Capture the cell that displays the provided text and extract its [X, Y] central coordinate. 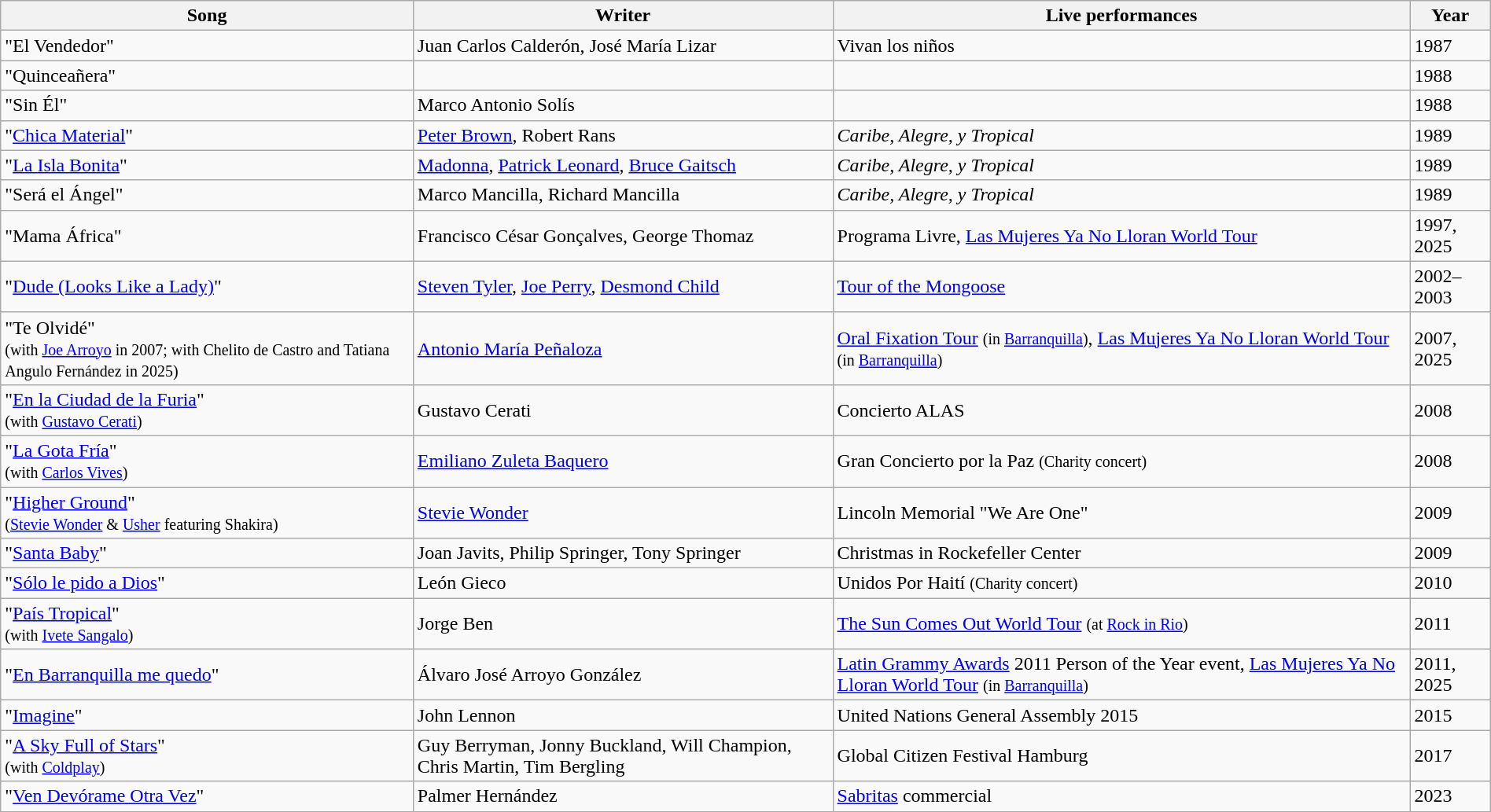
León Gieco [623, 583]
"Sólo le pido a Dios" [208, 583]
John Lennon [623, 715]
Writer [623, 16]
1987 [1450, 46]
Marco Antonio Solís [623, 105]
"Será el Ángel" [208, 195]
2010 [1450, 583]
Álvaro José Arroyo González [623, 674]
1997, 2025 [1450, 236]
2002–2003 [1450, 286]
Vivan los niños [1121, 46]
Steven Tyler, Joe Perry, Desmond Child [623, 286]
Latin Grammy Awards 2011 Person of the Year event, Las Mujeres Ya No Lloran World Tour (in Barranquilla) [1121, 674]
Guy Berryman, Jonny Buckland, Will Champion, Chris Martin, Tim Bergling [623, 756]
"La Gota Fría" (with Carlos Vives) [208, 461]
"En Barranquilla me quedo" [208, 674]
Peter Brown, Robert Rans [623, 135]
Live performances [1121, 16]
"Sin Él" [208, 105]
"Imagine" [208, 715]
Antonio María Peñaloza [623, 348]
2011, 2025 [1450, 674]
"Ven Devórame Otra Vez" [208, 796]
Gustavo Cerati [623, 410]
Programa Livre, Las Mujeres Ya No Lloran World Tour [1121, 236]
"Santa Baby" [208, 553]
"País Tropical" (with Ivete Sangalo) [208, 624]
"Te Olvidé" (with Joe Arroyo in 2007; with Chelito de Castro and Tatiana Angulo Fernández in 2025) [208, 348]
2011 [1450, 624]
"Higher Ground" (Stevie Wonder & Usher featuring Shakira) [208, 513]
Emiliano Zuleta Baquero [623, 461]
2023 [1450, 796]
Christmas in Rockefeller Center [1121, 553]
2017 [1450, 756]
2007, 2025 [1450, 348]
"Dude (Looks Like a Lady)" [208, 286]
United Nations General Assembly 2015 [1121, 715]
Tour of the Mongoose [1121, 286]
"En la Ciudad de la Furia" (with Gustavo Cerati) [208, 410]
Francisco César Gonçalves, George Thomaz [623, 236]
Song [208, 16]
2015 [1450, 715]
Global Citizen Festival Hamburg [1121, 756]
Unidos Por Haití (Charity concert) [1121, 583]
Lincoln Memorial "We Are One" [1121, 513]
Oral Fixation Tour (in Barranquilla), Las Mujeres Ya No Lloran World Tour (in Barranquilla) [1121, 348]
Stevie Wonder [623, 513]
"Chica Material" [208, 135]
Juan Carlos Calderón, José María Lizar [623, 46]
Year [1450, 16]
"A Sky Full of Stars" (with Coldplay) [208, 756]
Concierto ALAS [1121, 410]
"La Isla Bonita" [208, 165]
Joan Javits, Philip Springer, Tony Springer [623, 553]
Madonna, Patrick Leonard, Bruce Gaitsch [623, 165]
Gran Concierto por la Paz (Charity concert) [1121, 461]
Jorge Ben [623, 624]
The Sun Comes Out World Tour (at Rock in Rio) [1121, 624]
"Quinceañera" [208, 75]
"Mama África" [208, 236]
Sabritas commercial [1121, 796]
Marco Mancilla, Richard Mancilla [623, 195]
Palmer Hernández [623, 796]
"El Vendedor" [208, 46]
